Capture the cell that displays the provided text and extract its (X, Y) central coordinate. 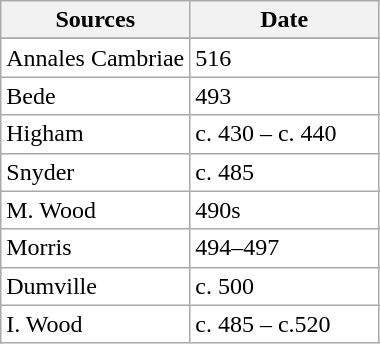
493 (284, 96)
c. 500 (284, 286)
M. Wood (96, 210)
c. 485 (284, 172)
Annales Cambriae (96, 58)
494–497 (284, 248)
490s (284, 210)
Morris (96, 248)
Bede (96, 96)
I. Wood (96, 324)
516 (284, 58)
Higham (96, 134)
Dumville (96, 286)
c. 430 – c. 440 (284, 134)
Date (284, 20)
Sources (96, 20)
c. 485 – c.520 (284, 324)
Snyder (96, 172)
